Locate the cell with the specified text and output its [X, Y] center coordinate. 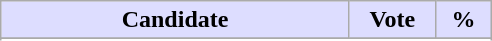
Vote [392, 20]
% [463, 20]
Candidate [176, 20]
